Extract the (x, y) coordinate from the center of the cell holding the provided text.  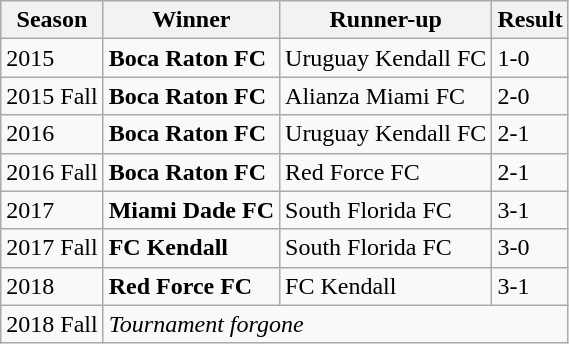
Season (52, 20)
Winner (191, 20)
2016 (52, 134)
2015 Fall (52, 96)
2018 (52, 286)
2017 Fall (52, 248)
3-0 (530, 248)
2-0 (530, 96)
Result (530, 20)
Miami Dade FC (191, 210)
2016 Fall (52, 172)
Alianza Miami FC (386, 96)
2017 (52, 210)
Tournament forgone (336, 324)
1-0 (530, 58)
2015 (52, 58)
Runner-up (386, 20)
2018 Fall (52, 324)
